Find where the given text appears and provide that cell's center as [x, y] coordinate. 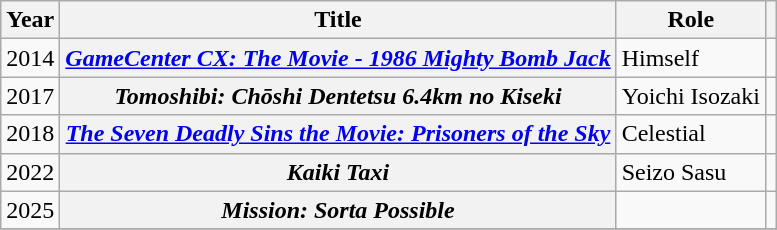
The Seven Deadly Sins the Movie: Prisoners of the Sky [338, 134]
Tomoshibi: Chōshi Dentetsu 6.4km no Kiseki [338, 96]
Role [690, 20]
Himself [690, 58]
2014 [30, 58]
Title [338, 20]
2018 [30, 134]
Yoichi Isozaki [690, 96]
2017 [30, 96]
2025 [30, 210]
Seizo Sasu [690, 172]
Kaiki Taxi [338, 172]
Year [30, 20]
2022 [30, 172]
Celestial [690, 134]
GameCenter CX: The Movie - 1986 Mighty Bomb Jack [338, 58]
Mission: Sorta Possible [338, 210]
